Extract the (X, Y) coordinate from the center of the cell holding the provided text.  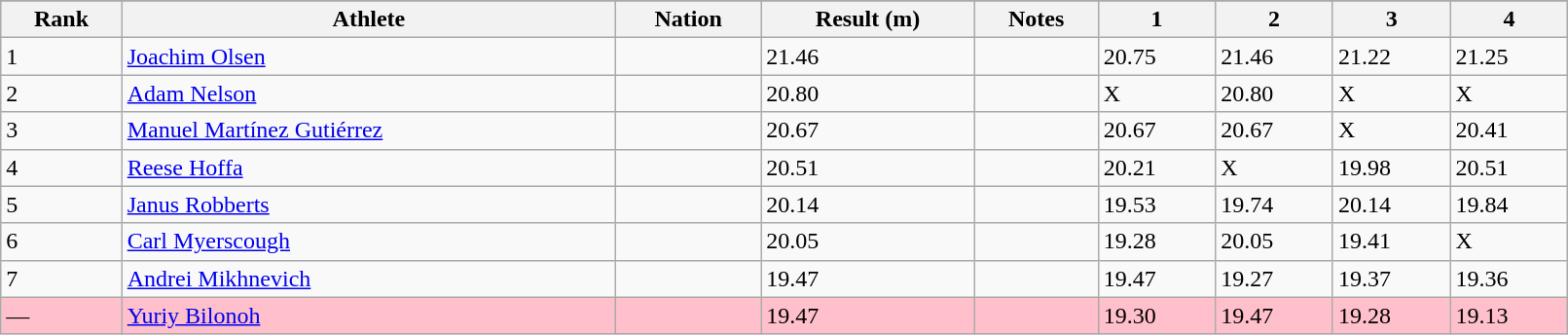
19.53 (1156, 205)
19.13 (1509, 316)
19.74 (1275, 205)
20.75 (1156, 56)
21.25 (1509, 56)
Notes (1036, 19)
Manuel Martínez Gutiérrez (368, 130)
5 (61, 205)
Reese Hoffa (368, 167)
19.27 (1275, 279)
Carl Myerscough (368, 242)
20.41 (1509, 130)
Athlete (368, 19)
Andrei Mikhnevich (368, 279)
Result (m) (868, 19)
6 (61, 242)
21.22 (1392, 56)
Rank (61, 19)
19.37 (1392, 279)
19.98 (1392, 167)
19.84 (1509, 205)
— (61, 316)
19.30 (1156, 316)
19.41 (1392, 242)
Joachim Olsen (368, 56)
20.21 (1156, 167)
19.36 (1509, 279)
Yuriy Bilonoh (368, 316)
Janus Robberts (368, 205)
Nation (689, 19)
7 (61, 279)
Adam Nelson (368, 93)
